Locate the cell with the specified text and output its [X, Y] center coordinate. 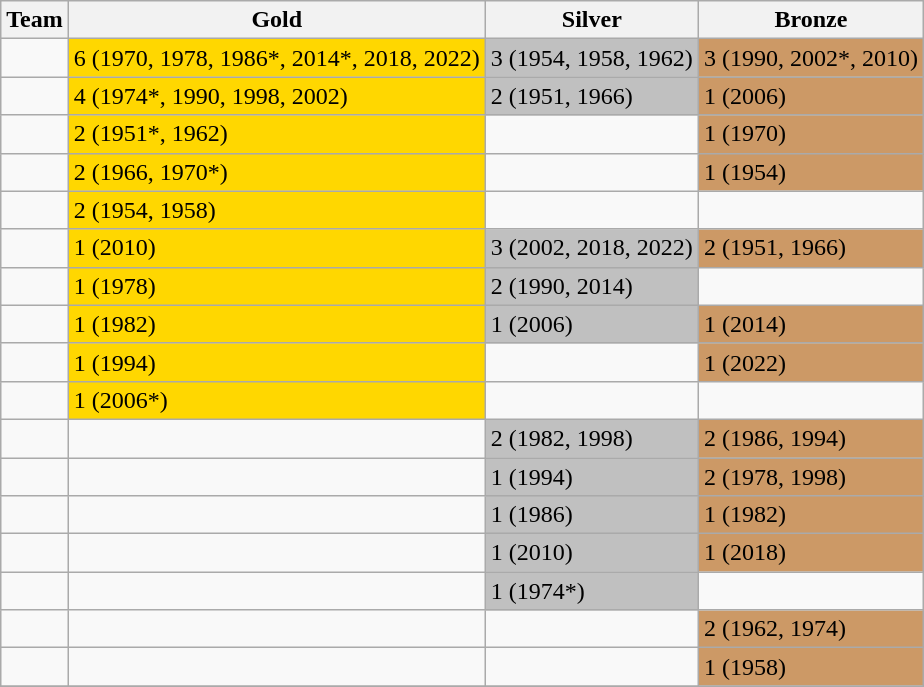
1 (2018) [810, 553]
2 (1986, 1994) [810, 438]
1 (2014) [810, 324]
1 (1958) [810, 667]
Gold [276, 20]
1 (1978) [276, 286]
Bronze [810, 20]
1 (2006*) [276, 400]
6 (1970, 1978, 1986*, 2014*, 2018, 2022) [276, 58]
Team [35, 20]
3 (1954, 1958, 1962) [592, 58]
1 (1986) [592, 515]
1 (2022) [810, 362]
2 (1962, 1974) [810, 629]
3 (1990, 2002*, 2010) [810, 58]
4 (1974*, 1990, 1998, 2002) [276, 96]
2 (1982, 1998) [592, 438]
2 (1990, 2014) [592, 286]
Silver [592, 20]
1 (1954) [810, 172]
1 (1970) [810, 134]
2 (1951*, 1962) [276, 134]
1 (1974*) [592, 591]
2 (1978, 1998) [810, 477]
2 (1966, 1970*) [276, 172]
3 (2002, 2018, 2022) [592, 248]
2 (1954, 1958) [276, 210]
